For the text-containing cell, return its midpoint in (x, y) coordinate format. 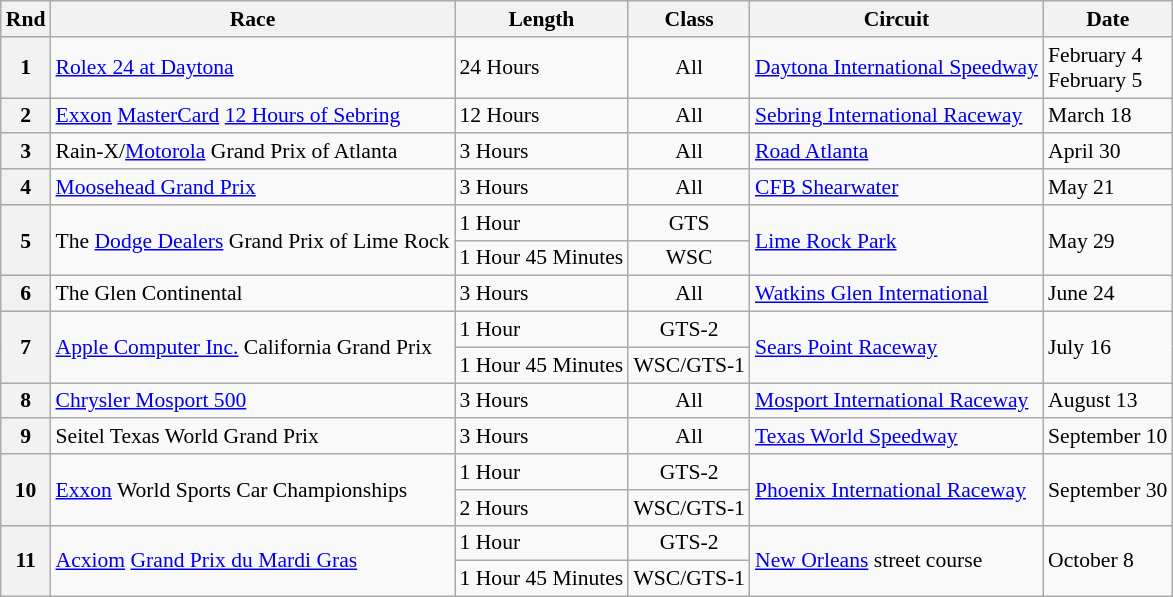
Chrysler Mosport 500 (252, 401)
Acxiom Grand Prix du Mardi Gras (252, 560)
Circuit (896, 19)
GTS (689, 223)
1 (26, 68)
July 16 (1108, 348)
August 13 (1108, 401)
Rain-X/Motorola Grand Prix of Atlanta (252, 152)
June 24 (1108, 294)
7 (26, 348)
Watkins Glen International (896, 294)
Moosehead Grand Prix (252, 187)
9 (26, 437)
Apple Computer Inc. California Grand Prix (252, 348)
Seitel Texas World Grand Prix (252, 437)
May 29 (1108, 240)
Exxon World Sports Car Championships (252, 490)
Rnd (26, 19)
10 (26, 490)
September 30 (1108, 490)
Exxon MasterCard 12 Hours of Sebring (252, 116)
5 (26, 240)
March 18 (1108, 116)
3 (26, 152)
Length (541, 19)
September 10 (1108, 437)
May 21 (1108, 187)
Texas World Speedway (896, 437)
8 (26, 401)
April 30 (1108, 152)
Rolex 24 at Daytona (252, 68)
Phoenix International Raceway (896, 490)
Road Atlanta (896, 152)
The Dodge Dealers Grand Prix of Lime Rock (252, 240)
Sears Point Raceway (896, 348)
October 8 (1108, 560)
Sebring International Raceway (896, 116)
Class (689, 19)
Daytona International Speedway (896, 68)
2 Hours (541, 508)
Race (252, 19)
CFB Shearwater (896, 187)
February 4February 5 (1108, 68)
Date (1108, 19)
WSC (689, 258)
24 Hours (541, 68)
2 (26, 116)
Lime Rock Park (896, 240)
11 (26, 560)
New Orleans street course (896, 560)
4 (26, 187)
The Glen Continental (252, 294)
Mosport International Raceway (896, 401)
6 (26, 294)
12 Hours (541, 116)
